Identify which cell holds the provided text, then report its (x, y) central coordinate. 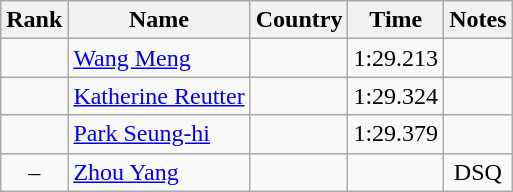
Zhou Yang (159, 172)
Notes (478, 20)
1:29.379 (396, 134)
Name (159, 20)
Time (396, 20)
1:29.213 (396, 58)
Wang Meng (159, 58)
Park Seung-hi (159, 134)
Rank (34, 20)
Country (299, 20)
– (34, 172)
1:29.324 (396, 96)
DSQ (478, 172)
Katherine Reutter (159, 96)
